Pinpoint the cell where the given text exists, returning its (X, Y) midpoint coordinate. 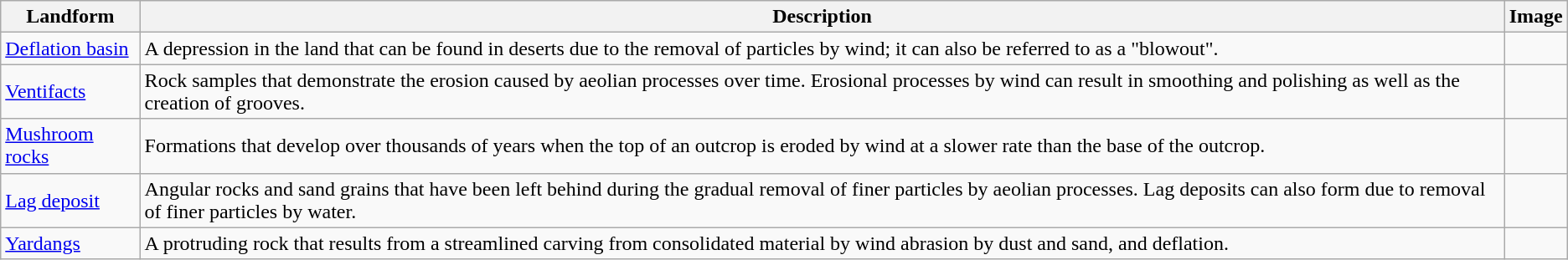
Yardangs (70, 243)
Landform (70, 17)
A protruding rock that results from a streamlined carving from consolidated material by wind abrasion by dust and sand, and deflation. (823, 243)
Formations that develop over thousands of years when the top of an outcrop is eroded by wind at a slower rate than the base of the outcrop. (823, 145)
Lag deposit (70, 201)
Deflation basin (70, 48)
Image (1536, 17)
Ventifacts (70, 92)
A depression in the land that can be found in deserts due to the removal of particles by wind; it can also be referred to as a "blowout". (823, 48)
Description (823, 17)
Mushroom rocks (70, 145)
